Return (x, y) of the center of cell containing provided text 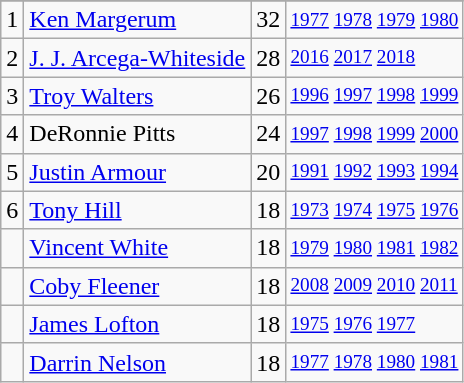
24 (268, 134)
4 (12, 134)
Coby Fleener (138, 286)
Ken Margerum (138, 20)
20 (268, 172)
Troy Walters (138, 96)
28 (268, 58)
Vincent White (138, 248)
1979 1980 1981 1982 (374, 248)
3 (12, 96)
DeRonnie Pitts (138, 134)
32 (268, 20)
1996 1997 1998 1999 (374, 96)
26 (268, 96)
1977 1978 1979 1980 (374, 20)
2008 2009 2010 2011 (374, 286)
Tony Hill (138, 210)
6 (12, 210)
1975 1976 1977 (374, 324)
J. J. Arcega-Whiteside (138, 58)
1991 1992 1993 1994 (374, 172)
Justin Armour (138, 172)
1973 1974 1975 1976 (374, 210)
1977 1978 1980 1981 (374, 362)
1997 1998 1999 2000 (374, 134)
Darrin Nelson (138, 362)
1 (12, 20)
5 (12, 172)
James Lofton (138, 324)
2016 2017 2018 (374, 58)
2 (12, 58)
